Provide the (x, y) coordinate of the cell's center where the given text is located.  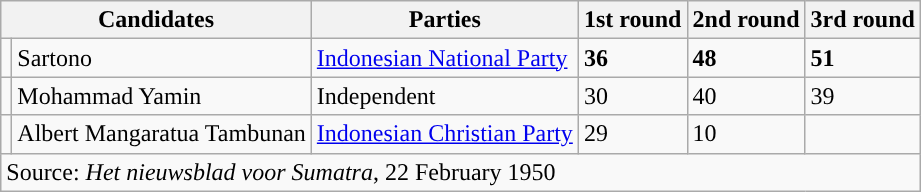
Mohammad Yamin (162, 96)
2nd round (746, 20)
48 (746, 58)
30 (632, 96)
Indonesian National Party (444, 58)
29 (632, 134)
Candidates (156, 20)
Parties (444, 20)
Sartono (162, 58)
Indonesian Christian Party (444, 134)
10 (746, 134)
Independent (444, 96)
51 (862, 58)
40 (746, 96)
1st round (632, 20)
36 (632, 58)
Albert Mangaratua Tambunan (162, 134)
39 (862, 96)
Source: Het nieuwsblad voor Sumatra, 22 February 1950 (461, 172)
3rd round (862, 20)
